Provide the [x, y] coordinate of the cell's center where the given text is located.  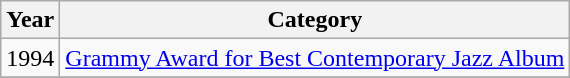
Year [30, 20]
Grammy Award for Best Contemporary Jazz Album [315, 58]
Category [315, 20]
1994 [30, 58]
